Scan for the cell matching the given text and deliver its (X, Y) coordinate at center. 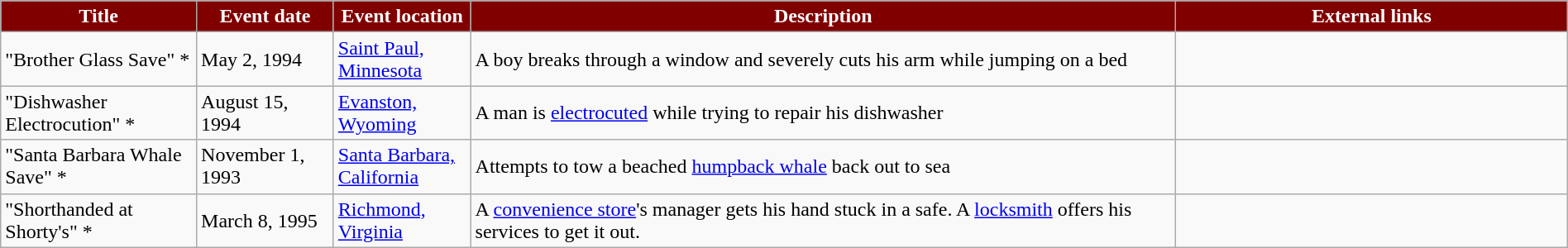
A man is electrocuted while trying to repair his dishwasher (824, 112)
November 1, 1993 (265, 167)
August 15, 1994 (265, 112)
Title (99, 17)
Evanston, Wyoming (402, 112)
Event location (402, 17)
"Brother Glass Save" * (99, 60)
Attempts to tow a beached humpback whale back out to sea (824, 167)
A boy breaks through a window and severely cuts his arm while jumping on a bed (824, 60)
"Dishwasher Electrocution" * (99, 112)
Saint Paul, Minnesota (402, 60)
"Shorthanded at Shorty's" * (99, 220)
External links (1372, 17)
Description (824, 17)
Event date (265, 17)
A convenience store's manager gets his hand stuck in a safe. A locksmith offers his services to get it out. (824, 220)
March 8, 1995 (265, 220)
Santa Barbara, California (402, 167)
May 2, 1994 (265, 60)
Richmond, Virginia (402, 220)
"Santa Barbara Whale Save" * (99, 167)
